Locate the cell with the specified text and output its [x, y] center coordinate. 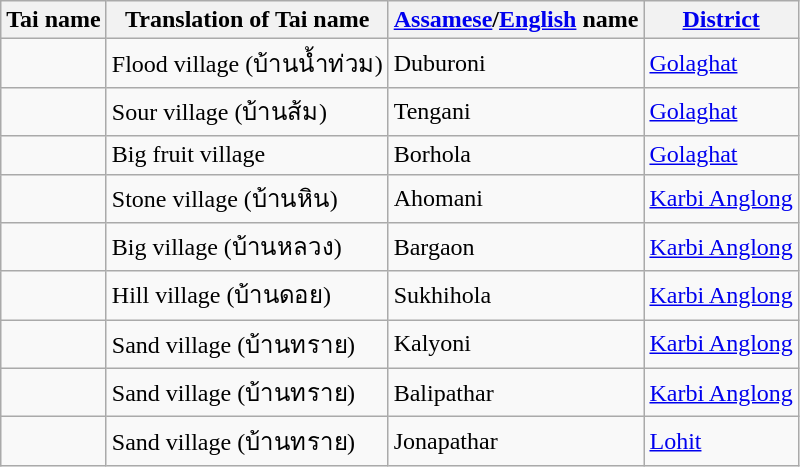
District [721, 20]
Flood village (บ้านน้ำท่วม) [247, 64]
Duburoni [516, 64]
Tengani [516, 112]
Lohit [721, 442]
Tai name [54, 20]
Hill village (บ้านดอย) [247, 296]
Balipathar [516, 392]
Borhola [516, 155]
Big village (บ้านหลวง) [247, 248]
Bargaon [516, 248]
Translation of Tai name [247, 20]
Kalyoni [516, 344]
Big fruit village [247, 155]
Ahomani [516, 198]
Sukhihola [516, 296]
Sour village (บ้านส้ม) [247, 112]
Assamese/English name [516, 20]
Jonapathar [516, 442]
Stone village (บ้านหิน) [247, 198]
